Pinpoint the cell where the given text exists, returning its (x, y) midpoint coordinate. 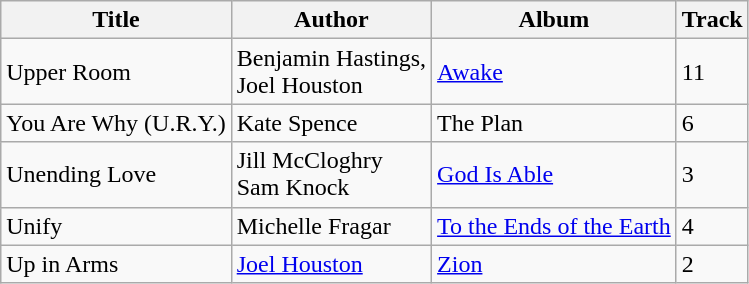
11 (712, 72)
Up in Arms (116, 264)
2 (712, 264)
Upper Room (116, 72)
Jill McCloghry Sam Knock (331, 174)
Unify (116, 226)
6 (712, 123)
4 (712, 226)
Joel Houston (331, 264)
Title (116, 20)
Track (712, 20)
The Plan (554, 123)
To the Ends of the Earth (554, 226)
Zion (554, 264)
Author (331, 20)
Album (554, 20)
Michelle Fragar (331, 226)
Unending Love (116, 174)
Awake (554, 72)
Kate Spence (331, 123)
God Is Able (554, 174)
3 (712, 174)
Benjamin Hastings,Joel Houston (331, 72)
You Are Why (U.R.Y.) (116, 123)
